From the cell containing the given text, extract its center point as [X, Y] coordinate. 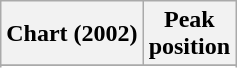
Peakposition [189, 34]
Chart (2002) [72, 34]
